For the text-containing cell, return its midpoint in (X, Y) coordinate format. 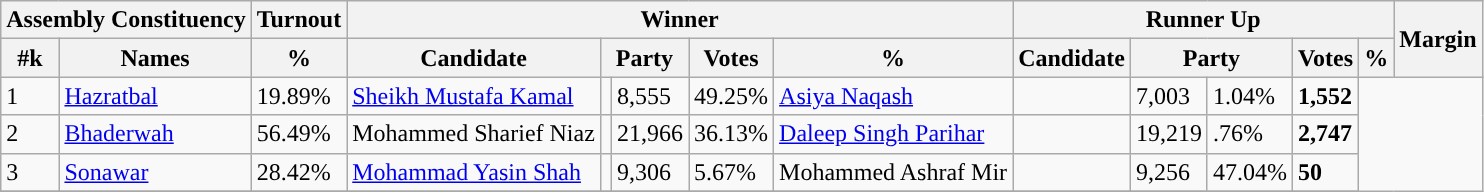
9,306 (650, 172)
Names (155, 58)
Sonawar (155, 172)
Margin (1438, 39)
Bhaderwah (155, 134)
Runner Up (1204, 20)
56.49% (299, 134)
49.25% (730, 96)
19.89% (299, 96)
9,256 (1168, 172)
1.04% (1250, 96)
2 (30, 134)
Mohammed Ashraf Mir (894, 172)
Hazratbal (155, 96)
36.13% (730, 134)
Turnout (299, 20)
21,966 (650, 134)
28.42% (299, 172)
8,555 (650, 96)
3 (30, 172)
Winner (680, 20)
.76% (1250, 134)
#k (30, 58)
Assembly Constituency (126, 20)
5.67% (730, 172)
2,747 (1325, 134)
50 (1325, 172)
1,552 (1325, 96)
Asiya Naqash (894, 96)
Sheikh Mustafa Kamal (474, 96)
Mohammad Yasin Shah (474, 172)
7,003 (1168, 96)
19,219 (1168, 134)
Mohammed Sharief Niaz (474, 134)
47.04% (1250, 172)
1 (30, 96)
Daleep Singh Parihar (894, 134)
